Search for the cell housing the specified text and yield its [X, Y] center coordinate. 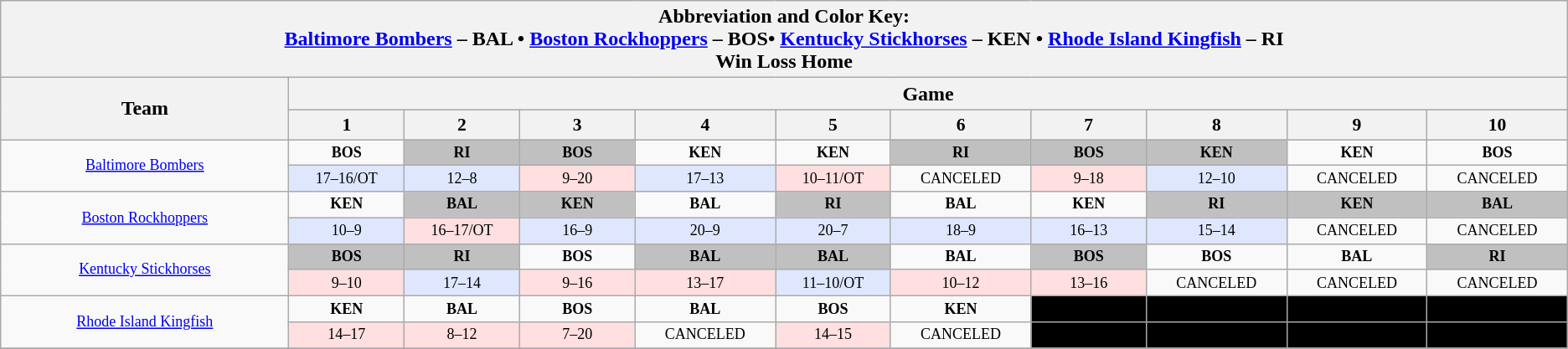
Baltimore Bombers [145, 165]
12–8 [462, 179]
Game [928, 94]
18–9 [961, 231]
3 [577, 125]
9–10 [347, 283]
10–11/OT [833, 179]
Rhode Island Kingfish [145, 322]
9–16 [577, 283]
8 [1217, 125]
13–17 [705, 283]
Abbreviation and Color Key:Baltimore Bombers – BAL • Boston Rockhoppers – BOS• Kentucky Stickhorses – KEN • Rhode Island Kingfish – RIWin Loss Home [784, 39]
Team [145, 109]
16–13 [1089, 231]
14–17 [347, 335]
Boston Rockhoppers [145, 218]
16–17/OT [462, 231]
20–9 [705, 231]
20–7 [833, 231]
17–14 [462, 283]
15–14 [1217, 231]
9–20 [577, 179]
5 [833, 125]
16–9 [577, 231]
8–12 [462, 335]
7 [1089, 125]
Kentucky Stickhorses [145, 269]
9 [1357, 125]
1 [347, 125]
2 [462, 125]
10–9 [347, 231]
10–12 [961, 283]
17–16/OT [347, 179]
14–15 [833, 335]
6 [961, 125]
13–16 [1089, 283]
9–18 [1089, 179]
10 [1498, 125]
17–13 [705, 179]
4 [705, 125]
7–20 [577, 335]
12–10 [1217, 179]
11–10/OT [833, 283]
